Capture the cell that displays the provided text and extract its [X, Y] central coordinate. 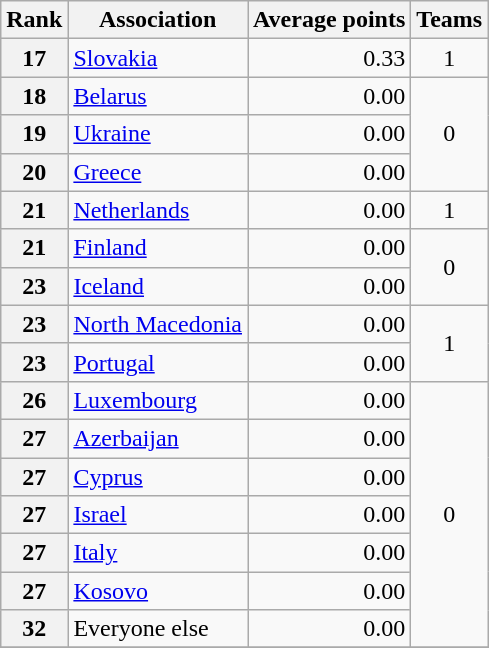
Iceland [158, 286]
20 [34, 172]
Association [158, 20]
Luxembourg [158, 400]
North Macedonia [158, 324]
Azerbaijan [158, 438]
Rank [34, 20]
Everyone else [158, 629]
Cyprus [158, 477]
Italy [158, 553]
26 [34, 400]
Belarus [158, 96]
Teams [450, 20]
Slovakia [158, 58]
32 [34, 629]
Ukraine [158, 134]
Israel [158, 515]
Average points [330, 20]
17 [34, 58]
Greece [158, 172]
18 [34, 96]
Finland [158, 248]
0.33 [330, 58]
Netherlands [158, 210]
19 [34, 134]
Portugal [158, 362]
Kosovo [158, 591]
